Find where the given text appears and provide that cell's center as (x, y) coordinate. 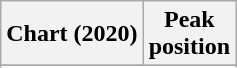
Chart (2020) (72, 34)
Peakposition (189, 34)
